Extract the (x, y) coordinate from the center of the cell holding the provided text.  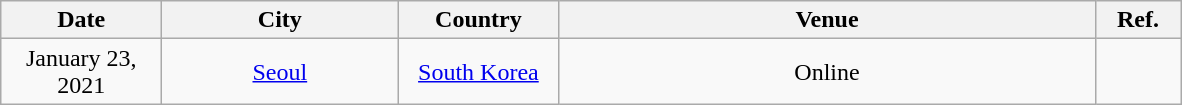
Date (82, 20)
City (280, 20)
Country (478, 20)
Online (827, 72)
South Korea (478, 72)
Venue (827, 20)
Seoul (280, 72)
Ref. (1138, 20)
January 23, 2021 (82, 72)
